Output the [X, Y] coordinate of the center of the cell containing the given text.  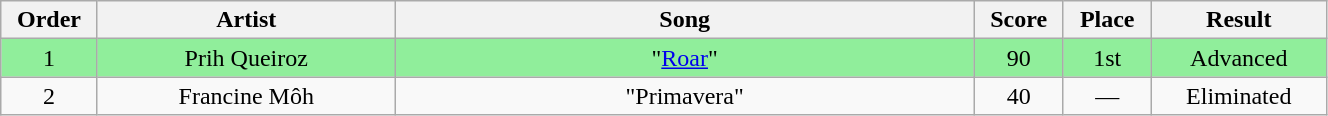
"Roar" [684, 58]
Prih Queiroz [246, 58]
1 [49, 58]
Advanced [1238, 58]
Order [49, 20]
Song [684, 20]
40 [1018, 96]
Result [1238, 20]
90 [1018, 58]
Francine Môh [246, 96]
Score [1018, 20]
1st [1107, 58]
2 [49, 96]
Place [1107, 20]
— [1107, 96]
Eliminated [1238, 96]
"Primavera" [684, 96]
Artist [246, 20]
